Search for the cell housing the specified text and yield its [X, Y] center coordinate. 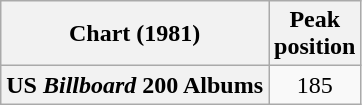
Chart (1981) [135, 34]
185 [315, 85]
US Billboard 200 Albums [135, 85]
Peakposition [315, 34]
